For the text-containing cell, return its midpoint in (X, Y) coordinate format. 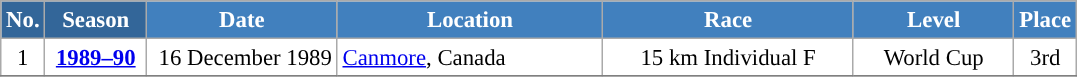
No. (23, 20)
Date (242, 20)
15 km Individual F (728, 58)
16 December 1989 (242, 58)
Canmore, Canada (470, 58)
Location (470, 20)
World Cup (934, 58)
Level (934, 20)
3rd (1045, 58)
1 (23, 58)
Season (96, 20)
Place (1045, 20)
1989–90 (96, 58)
Race (728, 20)
